Pinpoint the cell where the given text exists, returning its (X, Y) midpoint coordinate. 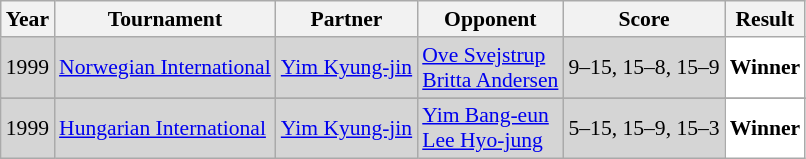
Ove Svejstrup Britta Andersen (490, 68)
Partner (346, 19)
Score (644, 19)
Year (28, 19)
Yim Bang-eun Lee Hyo-jung (490, 128)
Norwegian International (165, 68)
5–15, 15–9, 15–3 (644, 128)
Tournament (165, 19)
Opponent (490, 19)
Hungarian International (165, 128)
Result (766, 19)
9–15, 15–8, 15–9 (644, 68)
